Detect which cell encompasses the target text, then output its [X, Y] center coordinate. 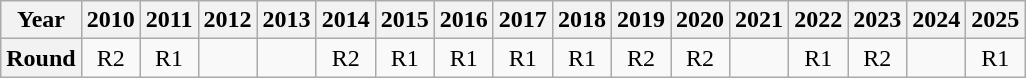
Round [41, 58]
2013 [286, 20]
2015 [404, 20]
2010 [110, 20]
2023 [878, 20]
2020 [700, 20]
2012 [228, 20]
2014 [346, 20]
2017 [522, 20]
2019 [640, 20]
2021 [760, 20]
2011 [169, 20]
2022 [818, 20]
2024 [936, 20]
2025 [996, 20]
2016 [464, 20]
2018 [582, 20]
Year [41, 20]
